Pinpoint the cell where the given text exists, returning its [x, y] midpoint coordinate. 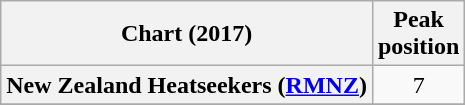
Peak position [418, 34]
New Zealand Heatseekers (RMNZ) [187, 85]
Chart (2017) [187, 34]
7 [418, 85]
